Provide the [X, Y] coordinate of the cell's center where the given text is located.  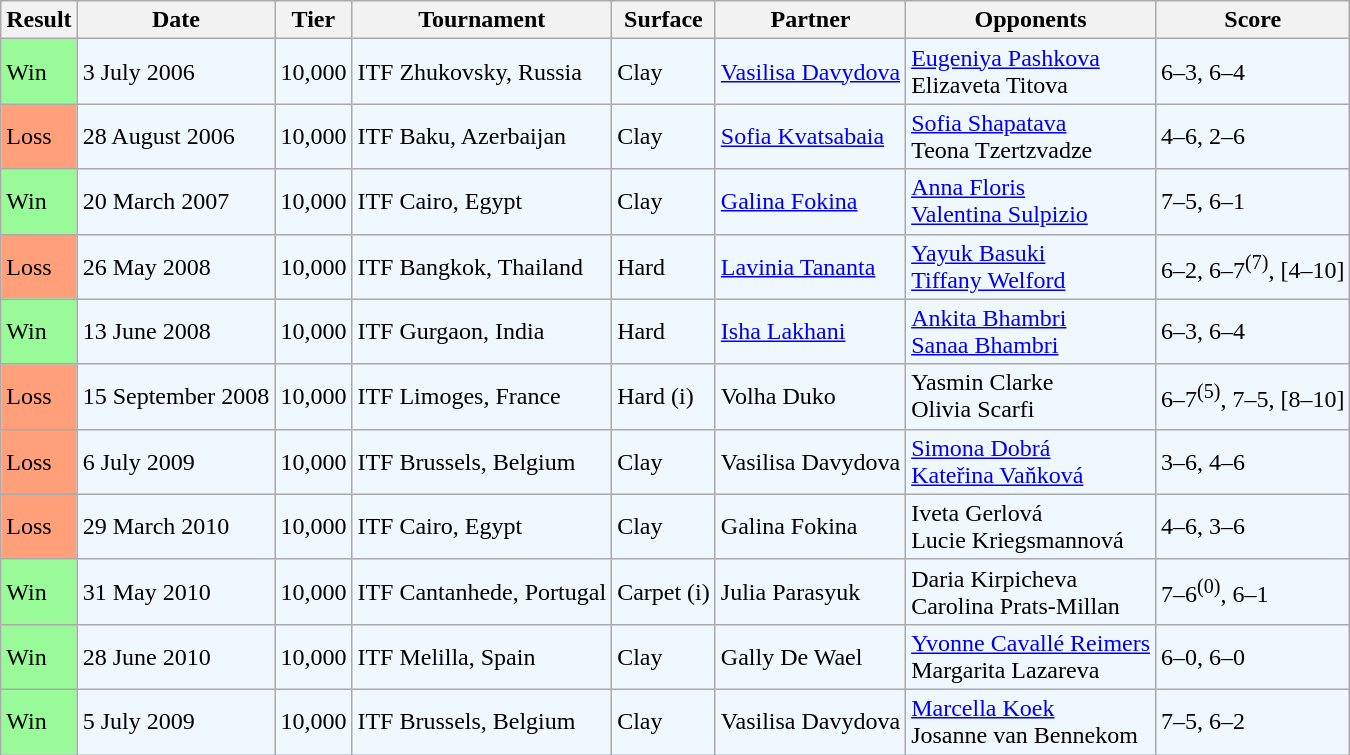
Daria Kirpicheva Carolina Prats-Millan [1031, 592]
Lavinia Tananta [810, 266]
ITF Cantanhede, Portugal [482, 592]
Sofia Shapatava Teona Tzertzvadze [1031, 136]
ITF Baku, Azerbaijan [482, 136]
ITF Bangkok, Thailand [482, 266]
Volha Duko [810, 396]
Julia Parasyuk [810, 592]
13 June 2008 [176, 332]
Anna Floris Valentina Sulpizio [1031, 202]
31 May 2010 [176, 592]
Marcella Koek Josanne van Bennekom [1031, 722]
Isha Lakhani [810, 332]
5 July 2009 [176, 722]
Tournament [482, 20]
ITF Zhukovsky, Russia [482, 72]
ITF Gurgaon, India [482, 332]
Tier [314, 20]
Gally De Wael [810, 656]
4–6, 3–6 [1253, 526]
3–6, 4–6 [1253, 462]
Carpet (i) [664, 592]
Iveta Gerlová Lucie Kriegsmannová [1031, 526]
3 July 2006 [176, 72]
Partner [810, 20]
Hard (i) [664, 396]
Result [39, 20]
ITF Melilla, Spain [482, 656]
6–2, 6–7(7), [4–10] [1253, 266]
ITF Limoges, France [482, 396]
28 June 2010 [176, 656]
20 March 2007 [176, 202]
Eugeniya Pashkova Elizaveta Titova [1031, 72]
Date [176, 20]
Yvonne Cavallé Reimers Margarita Lazareva [1031, 656]
15 September 2008 [176, 396]
7–5, 6–1 [1253, 202]
6 July 2009 [176, 462]
Simona Dobrá Kateřina Vaňková [1031, 462]
Yasmin Clarke Olivia Scarfi [1031, 396]
26 May 2008 [176, 266]
6–0, 6–0 [1253, 656]
Sofia Kvatsabaia [810, 136]
6–7(5), 7–5, [8–10] [1253, 396]
Yayuk Basuki Tiffany Welford [1031, 266]
Opponents [1031, 20]
28 August 2006 [176, 136]
Score [1253, 20]
4–6, 2–6 [1253, 136]
Ankita Bhambri Sanaa Bhambri [1031, 332]
7–5, 6–2 [1253, 722]
Surface [664, 20]
7–6(0), 6–1 [1253, 592]
29 March 2010 [176, 526]
